Find where the given text appears and provide that cell's center as (x, y) coordinate. 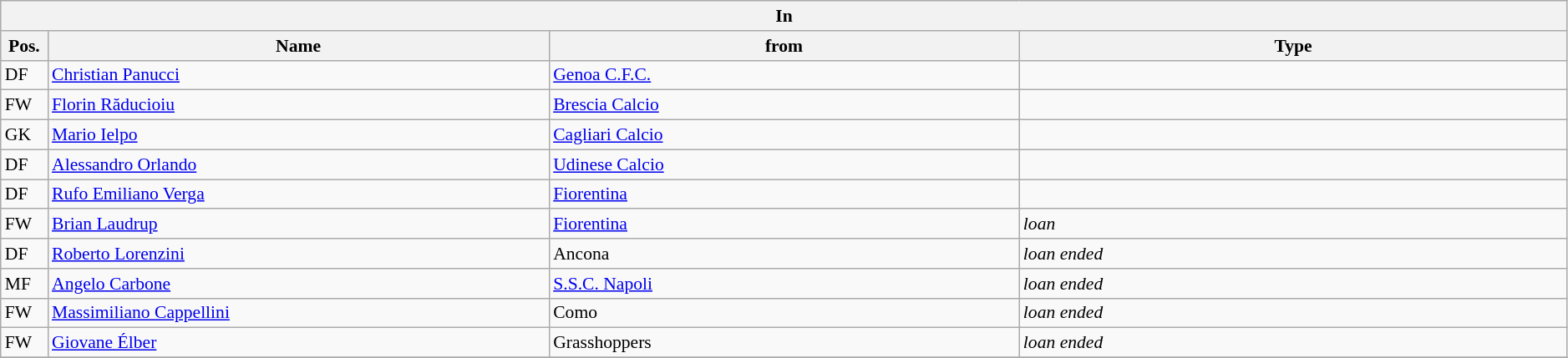
Type (1293, 46)
Udinese Calcio (784, 164)
Florin Răducioiu (298, 105)
MF (24, 284)
Name (298, 46)
loan (1293, 224)
Cagliari Calcio (784, 135)
In (784, 16)
Como (784, 313)
Giovane Élber (298, 343)
GK (24, 135)
Grasshoppers (784, 343)
Mario Ielpo (298, 135)
Rufo Emiliano Verga (298, 194)
S.S.C. Napoli (784, 284)
Angelo Carbone (298, 284)
Massimiliano Cappellini (298, 313)
Christian Panucci (298, 75)
Brescia Calcio (784, 105)
Alessandro Orlando (298, 164)
Genoa C.F.C. (784, 75)
from (784, 46)
Brian Laudrup (298, 224)
Ancona (784, 254)
Pos. (24, 46)
Roberto Lorenzini (298, 254)
